Output the (X, Y) coordinate of the center of the cell containing the given text.  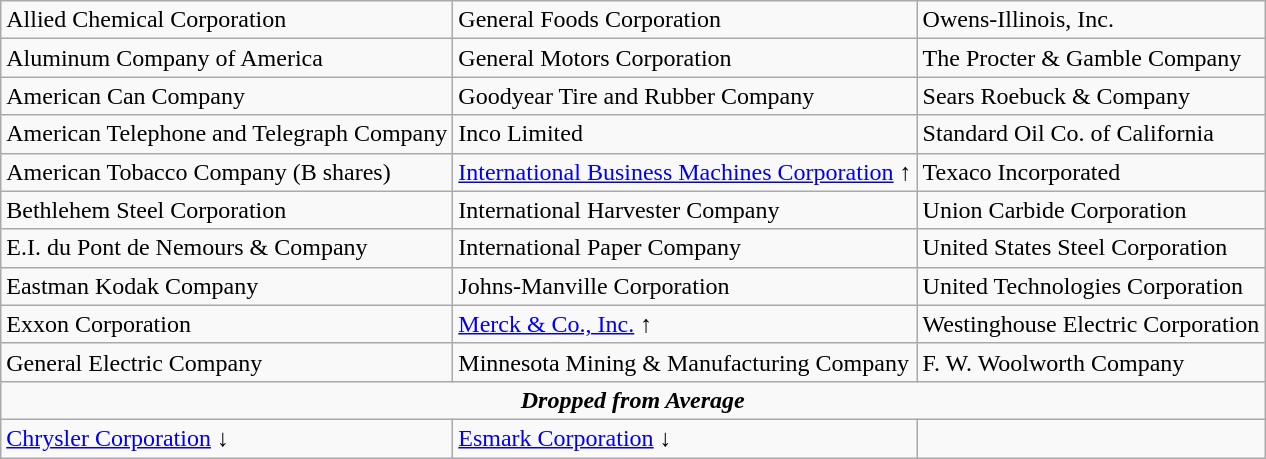
American Tobacco Company (B shares) (227, 172)
Allied Chemical Corporation (227, 20)
American Telephone and Telegraph Company (227, 134)
Standard Oil Co. of California (1091, 134)
Chrysler Corporation ↓ (227, 438)
Sears Roebuck & Company (1091, 96)
E.I. du Pont de Nemours & Company (227, 248)
International Paper Company (685, 248)
Westinghouse Electric Corporation (1091, 324)
Esmark Corporation ↓ (685, 438)
Dropped from Average (633, 400)
American Can Company (227, 96)
United Technologies Corporation (1091, 286)
The Procter & Gamble Company (1091, 58)
General Foods Corporation (685, 20)
United States Steel Corporation (1091, 248)
Aluminum Company of America (227, 58)
Owens-Illinois, Inc. (1091, 20)
International Business Machines Corporation ↑ (685, 172)
Texaco Incorporated (1091, 172)
Minnesota Mining & Manufacturing Company (685, 362)
Bethlehem Steel Corporation (227, 210)
Merck & Co., Inc. ↑ (685, 324)
Inco Limited (685, 134)
Goodyear Tire and Rubber Company (685, 96)
Exxon Corporation (227, 324)
International Harvester Company (685, 210)
Johns-Manville Corporation (685, 286)
Union Carbide Corporation (1091, 210)
F. W. Woolworth Company (1091, 362)
General Motors Corporation (685, 58)
General Electric Company (227, 362)
Eastman Kodak Company (227, 286)
